Detect which cell encompasses the target text, then output its (x, y) center coordinate. 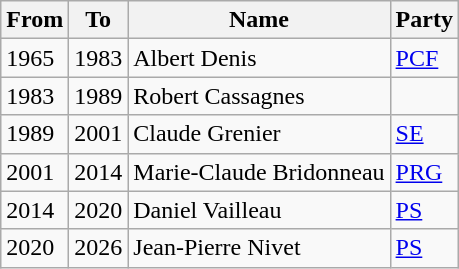
Party (424, 20)
Marie-Claude Bridonneau (259, 172)
Robert Cassagnes (259, 96)
PCF (424, 58)
Daniel Vailleau (259, 210)
To (98, 20)
1965 (35, 58)
2026 (98, 248)
From (35, 20)
SE (424, 134)
Albert Denis (259, 58)
Name (259, 20)
Claude Grenier (259, 134)
Jean-Pierre Nivet (259, 248)
PRG (424, 172)
